Identify which cell holds the provided text, then report its [X, Y] central coordinate. 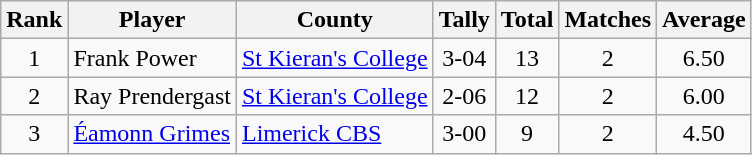
1 [34, 58]
13 [527, 58]
12 [527, 96]
3 [34, 134]
Rank [34, 20]
County [334, 20]
4.50 [704, 134]
Player [152, 20]
Matches [608, 20]
Average [704, 20]
9 [527, 134]
6.50 [704, 58]
Tally [464, 20]
Frank Power [152, 58]
3-00 [464, 134]
Limerick CBS [334, 134]
Total [527, 20]
6.00 [704, 96]
3-04 [464, 58]
2-06 [464, 96]
Éamonn Grimes [152, 134]
Ray Prendergast [152, 96]
